Provide the [X, Y] coordinate of the cell's center where the given text is located.  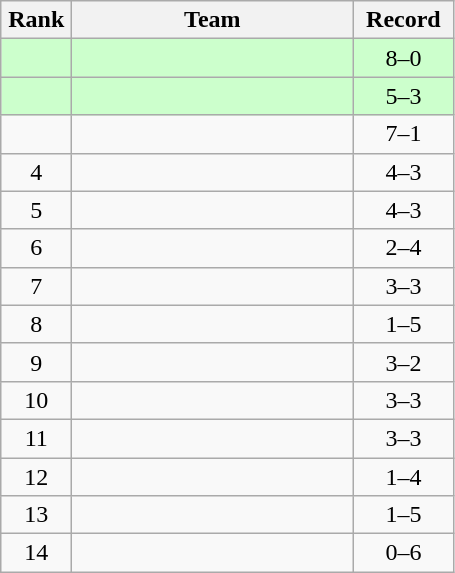
9 [36, 362]
11 [36, 438]
12 [36, 477]
14 [36, 553]
6 [36, 248]
7 [36, 286]
3–2 [404, 362]
8 [36, 324]
Record [404, 20]
Team [212, 20]
5 [36, 210]
2–4 [404, 248]
4 [36, 172]
8–0 [404, 58]
5–3 [404, 96]
10 [36, 400]
Rank [36, 20]
1–4 [404, 477]
13 [36, 515]
7–1 [404, 134]
0–6 [404, 553]
